Pinpoint the cell where the given text exists, returning its [x, y] midpoint coordinate. 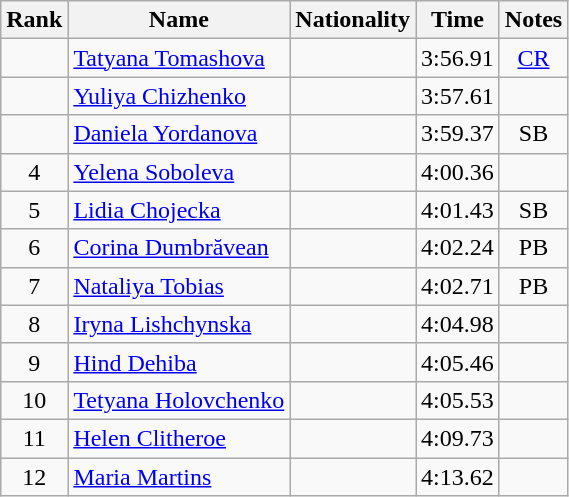
Daniela Yordanova [179, 134]
11 [34, 438]
5 [34, 210]
6 [34, 248]
9 [34, 362]
4 [34, 172]
4:05.53 [458, 400]
Yelena Soboleva [179, 172]
4:01.43 [458, 210]
Time [458, 20]
4:00.36 [458, 172]
3:56.91 [458, 58]
4:04.98 [458, 324]
4:02.71 [458, 286]
Nataliya Tobias [179, 286]
4:02.24 [458, 248]
Tatyana Tomashova [179, 58]
Hind Dehiba [179, 362]
CR [533, 58]
4:13.62 [458, 477]
3:59.37 [458, 134]
Helen Clitheroe [179, 438]
7 [34, 286]
Rank [34, 20]
10 [34, 400]
4:09.73 [458, 438]
12 [34, 477]
Lidia Chojecka [179, 210]
Maria Martins [179, 477]
Corina Dumbrăvean [179, 248]
3:57.61 [458, 96]
8 [34, 324]
Yuliya Chizhenko [179, 96]
Notes [533, 20]
Name [179, 20]
Iryna Lishchynska [179, 324]
4:05.46 [458, 362]
Nationality [353, 20]
Tetyana Holovchenko [179, 400]
